Locate the cell with the specified text and output its (X, Y) center coordinate. 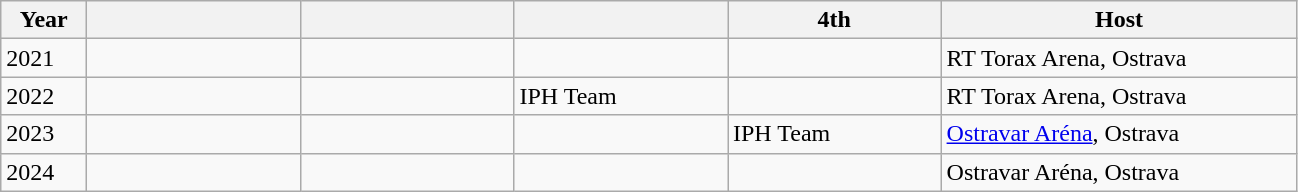
4th (835, 20)
2023 (44, 134)
2022 (44, 96)
2024 (44, 172)
2021 (44, 58)
Year (44, 20)
Host (1119, 20)
